Locate the cell with the specified text and output its [x, y] center coordinate. 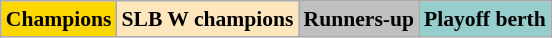
Playoff berth [485, 19]
Champions [59, 19]
Runners-up [359, 19]
SLB W champions [207, 19]
